Capture the cell that displays the provided text and extract its [x, y] central coordinate. 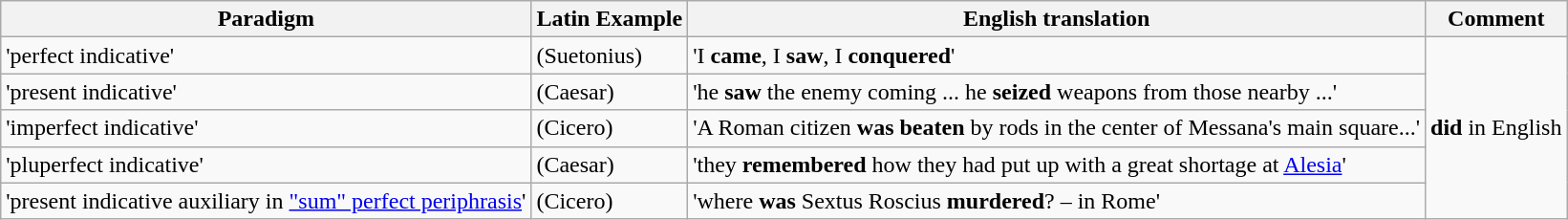
'where was Sextus Roscius murdered? – in Rome' [1057, 201]
'present indicative auxiliary in "sum" perfect periphrasis' [266, 201]
'perfect indicative' [266, 55]
'A Roman citizen was beaten by rods in the center of Messana's main square...' [1057, 128]
'imperfect indicative' [266, 128]
'they remembered how they had put up with a great shortage at Alesia' [1057, 165]
Comment [1496, 19]
did in English [1496, 128]
Latin Example [610, 19]
(Suetonius) [610, 55]
'pluperfect indicative' [266, 165]
English translation [1057, 19]
Paradigm [266, 19]
'present indicative' [266, 92]
'he saw the enemy coming ... he seized weapons from those nearby ...' [1057, 92]
'I came, I saw, I conquered' [1057, 55]
